Scan for the cell matching the given text and deliver its [x, y] coordinate at center. 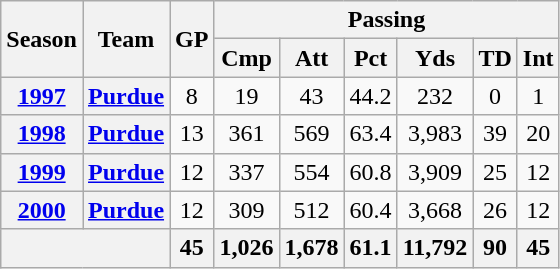
3,909 [435, 172]
1,026 [246, 248]
309 [246, 210]
1998 [42, 134]
3,668 [435, 210]
60.4 [370, 210]
Pct [370, 58]
90 [495, 248]
61.1 [370, 248]
43 [312, 96]
361 [246, 134]
8 [192, 96]
Season [42, 39]
512 [312, 210]
44.2 [370, 96]
Passing [386, 20]
232 [435, 96]
25 [495, 172]
13 [192, 134]
GP [192, 39]
60.8 [370, 172]
569 [312, 134]
39 [495, 134]
1997 [42, 96]
63.4 [370, 134]
1,678 [312, 248]
1 [538, 96]
26 [495, 210]
3,983 [435, 134]
Int [538, 58]
0 [495, 96]
Team [126, 39]
11,792 [435, 248]
Yds [435, 58]
Att [312, 58]
TD [495, 58]
2000 [42, 210]
20 [538, 134]
554 [312, 172]
19 [246, 96]
337 [246, 172]
1999 [42, 172]
Cmp [246, 58]
